Pinpoint the cell where the given text exists, returning its (X, Y) midpoint coordinate. 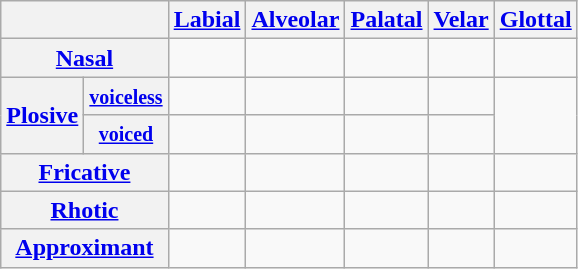
voiceless (126, 96)
Velar (461, 20)
Plosive (42, 115)
Labial (207, 20)
Alveolar (296, 20)
Rhotic (84, 210)
Glottal (536, 20)
Palatal (386, 20)
voiced (126, 134)
Fricative (84, 172)
Approximant (84, 248)
Nasal (84, 58)
